Pinpoint the cell where the given text exists, returning its [x, y] midpoint coordinate. 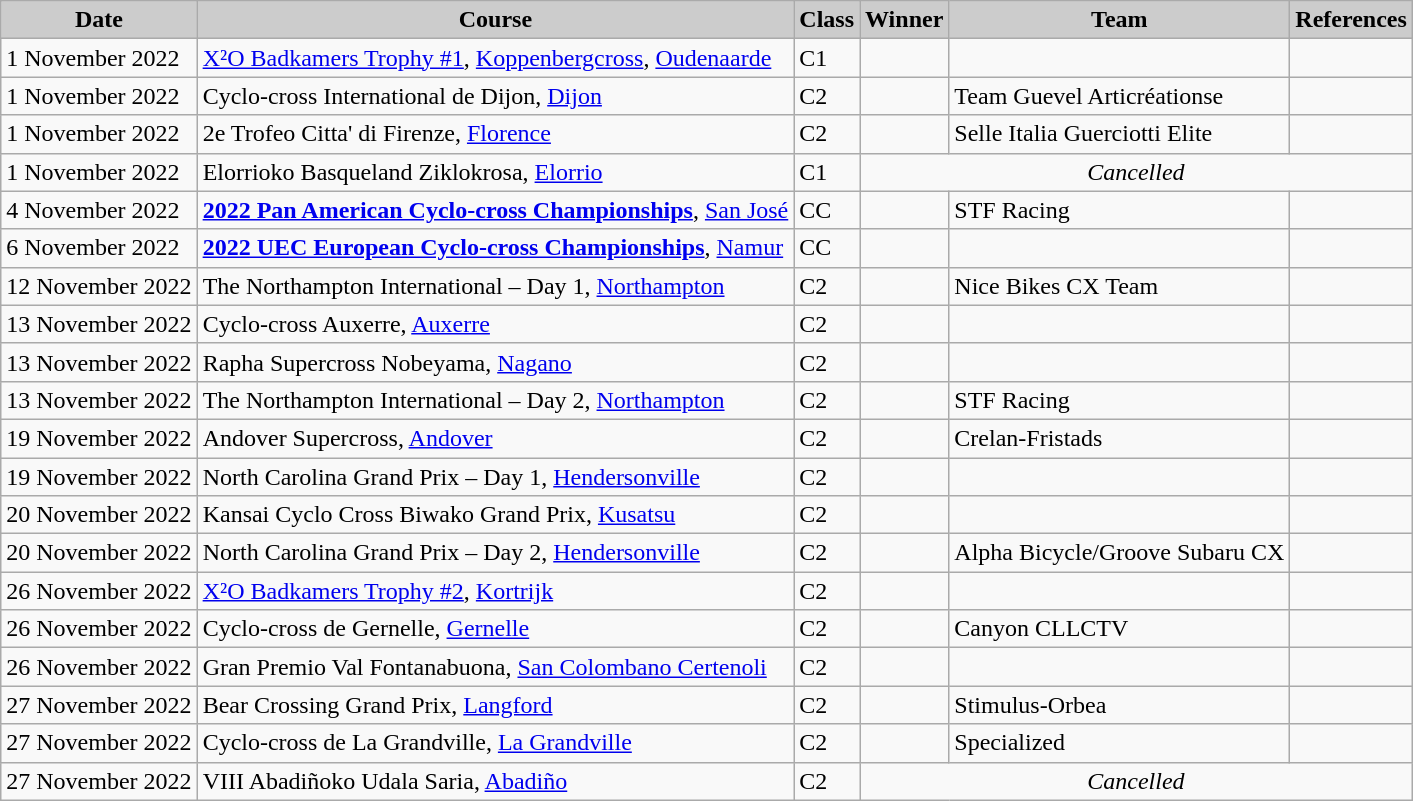
VIII Abadiñoko Udala Saria, Abadiño [496, 781]
Stimulus-Orbea [1120, 705]
Team Guevel Articréationse [1120, 96]
References [1352, 20]
Canyon CLLCTV [1120, 629]
2022 Pan American Cyclo-cross Championships, San José [496, 210]
12 November 2022 [99, 286]
Bear Crossing Grand Prix, Langford [496, 705]
North Carolina Grand Prix – Day 2, Hendersonville [496, 553]
Andover Supercross, Andover [496, 438]
X²O Badkamers Trophy #1, Koppenbergcross, Oudenaarde [496, 58]
Course [496, 20]
Cyclo-cross de Gernelle, Gernelle [496, 629]
Cyclo-cross International de Dijon, Dijon [496, 96]
6 November 2022 [99, 248]
Nice Bikes CX Team [1120, 286]
Elorrioko Basqueland Ziklokrosa, Elorrio [496, 172]
North Carolina Grand Prix – Day 1, Hendersonville [496, 477]
Cyclo-cross Auxerre, Auxerre [496, 324]
Cyclo-cross de La Grandville, La Grandville [496, 743]
2022 UEC European Cyclo-cross Championships, Namur [496, 248]
Selle Italia Guerciotti Elite [1120, 134]
Specialized [1120, 743]
4 November 2022 [99, 210]
Gran Premio Val Fontanabuona, San Colombano Certenoli [496, 667]
The Northampton International – Day 1, Northampton [496, 286]
X²O Badkamers Trophy #2, Kortrijk [496, 591]
Crelan-Fristads [1120, 438]
Alpha Bicycle/Groove Subaru CX [1120, 553]
Rapha Supercross Nobeyama, Nagano [496, 362]
Class [827, 20]
The Northampton International – Day 2, Northampton [496, 400]
Date [99, 20]
Kansai Cyclo Cross Biwako Grand Prix, Kusatsu [496, 515]
Team [1120, 20]
2e Trofeo Citta' di Firenze, Florence [496, 134]
Winner [904, 20]
